Return the (x, y) coordinate for the center point of the cell that contains the specified text.  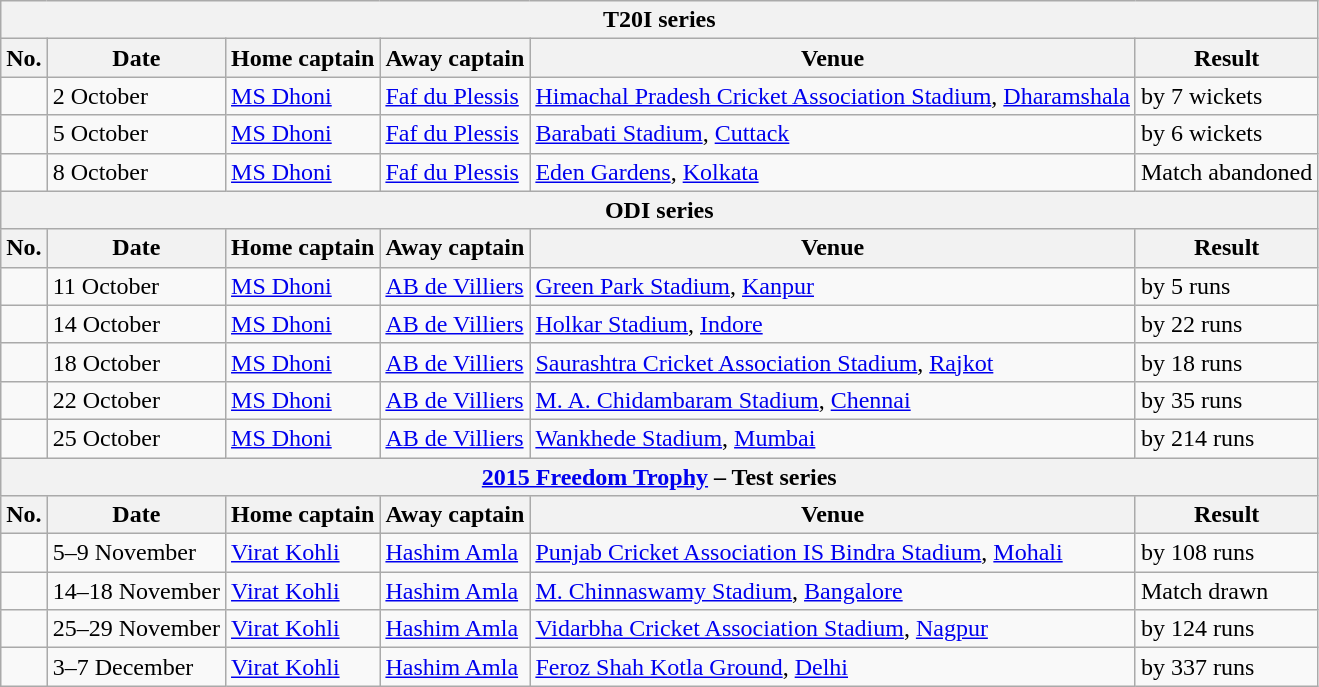
Feroz Shah Kotla Ground, Delhi (833, 667)
by 337 runs (1226, 667)
by 6 wickets (1226, 134)
Match drawn (1226, 591)
5–9 November (136, 553)
T20I series (660, 20)
by 108 runs (1226, 553)
2015 Freedom Trophy – Test series (660, 477)
25 October (136, 438)
5 October (136, 134)
22 October (136, 400)
Himachal Pradesh Cricket Association Stadium, Dharamshala (833, 96)
Wankhede Stadium, Mumbai (833, 438)
Vidarbha Cricket Association Stadium, Nagpur (833, 629)
Punjab Cricket Association IS Bindra Stadium, Mohali (833, 553)
by 5 runs (1226, 286)
Green Park Stadium, Kanpur (833, 286)
by 124 runs (1226, 629)
14–18 November (136, 591)
Holkar Stadium, Indore (833, 324)
by 7 wickets (1226, 96)
3–7 December (136, 667)
18 October (136, 362)
M. A. Chidambaram Stadium, Chennai (833, 400)
11 October (136, 286)
14 October (136, 324)
by 35 runs (1226, 400)
Eden Gardens, Kolkata (833, 172)
25–29 November (136, 629)
Saurashtra Cricket Association Stadium, Rajkot (833, 362)
M. Chinnaswamy Stadium, Bangalore (833, 591)
by 18 runs (1226, 362)
2 October (136, 96)
ODI series (660, 210)
8 October (136, 172)
by 214 runs (1226, 438)
Barabati Stadium, Cuttack (833, 134)
by 22 runs (1226, 324)
Match abandoned (1226, 172)
